From the cell containing the given text, extract its center point as (x, y) coordinate. 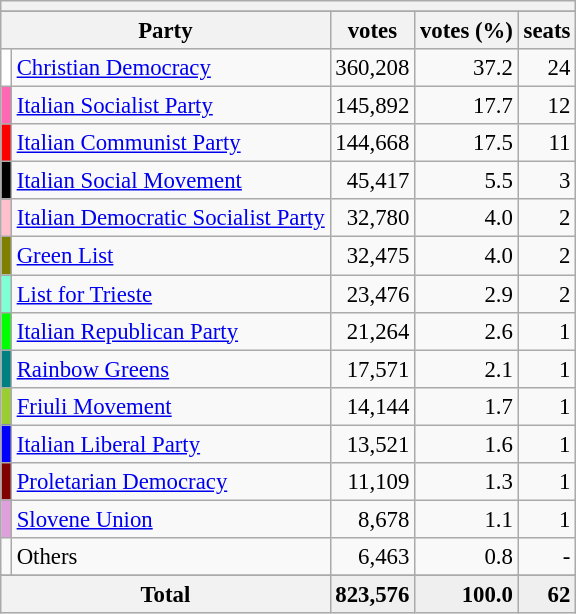
2.6 (467, 331)
3 (546, 181)
360,208 (372, 68)
- (546, 557)
17.5 (467, 143)
Italian Liberal Party (170, 444)
32,475 (372, 256)
13,521 (372, 444)
8,678 (372, 519)
Friuli Movement (170, 406)
11,109 (372, 482)
Others (170, 557)
37.2 (467, 68)
Party (166, 31)
Proletarian Democracy (170, 482)
0.8 (467, 557)
11 (546, 143)
seats (546, 31)
21,264 (372, 331)
45,417 (372, 181)
6,463 (372, 557)
24 (546, 68)
145,892 (372, 106)
votes (372, 31)
Italian Republican Party (170, 331)
62 (546, 594)
1.7 (467, 406)
17,571 (372, 369)
144,668 (372, 143)
100.0 (467, 594)
Total (166, 594)
17.7 (467, 106)
Italian Communist Party (170, 143)
12 (546, 106)
Rainbow Greens (170, 369)
1.1 (467, 519)
Italian Social Movement (170, 181)
Christian Democracy (170, 68)
Italian Socialist Party (170, 106)
1.6 (467, 444)
Italian Democratic Socialist Party (170, 219)
23,476 (372, 294)
823,576 (372, 594)
Green List (170, 256)
32,780 (372, 219)
votes (%) (467, 31)
List for Trieste (170, 294)
5.5 (467, 181)
Slovene Union (170, 519)
1.3 (467, 482)
2.9 (467, 294)
14,144 (372, 406)
2.1 (467, 369)
